Extract the [X, Y] coordinate from the center of the cell holding the provided text.  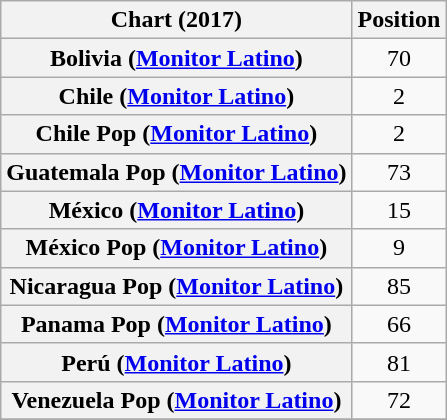
70 [399, 58]
México (Monitor Latino) [176, 210]
15 [399, 210]
Bolivia (Monitor Latino) [176, 58]
85 [399, 286]
Position [399, 20]
Chile (Monitor Latino) [176, 96]
Chart (2017) [176, 20]
Guatemala Pop (Monitor Latino) [176, 172]
México Pop (Monitor Latino) [176, 248]
72 [399, 400]
66 [399, 324]
Chile Pop (Monitor Latino) [176, 134]
Venezuela Pop (Monitor Latino) [176, 400]
Panama Pop (Monitor Latino) [176, 324]
Nicaragua Pop (Monitor Latino) [176, 286]
73 [399, 172]
81 [399, 362]
9 [399, 248]
Perú (Monitor Latino) [176, 362]
